Provide the (X, Y) coordinate of the cell's center where the given text is located.  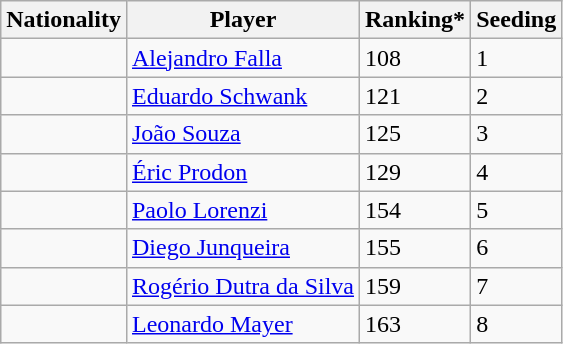
7 (516, 286)
Seeding (516, 20)
João Souza (242, 134)
121 (416, 96)
Leonardo Mayer (242, 324)
Paolo Lorenzi (242, 210)
163 (416, 324)
Rogério Dutra da Silva (242, 286)
Player (242, 20)
Ranking* (416, 20)
3 (516, 134)
154 (416, 210)
159 (416, 286)
Eduardo Schwank (242, 96)
1 (516, 58)
155 (416, 248)
Diego Junqueira (242, 248)
Éric Prodon (242, 172)
4 (516, 172)
Nationality (64, 20)
5 (516, 210)
129 (416, 172)
6 (516, 248)
108 (416, 58)
8 (516, 324)
125 (416, 134)
Alejandro Falla (242, 58)
2 (516, 96)
